Extract the (X, Y) coordinate from the center of the cell holding the provided text.  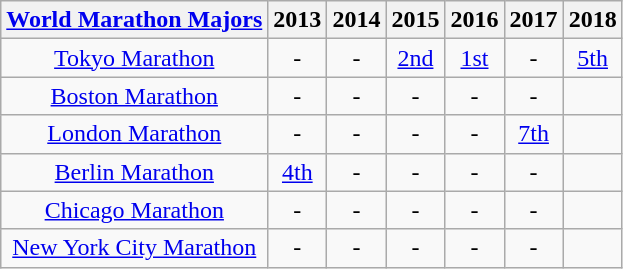
Tokyo Marathon (134, 58)
2018 (592, 20)
Chicago Marathon (134, 210)
2014 (356, 20)
1st (474, 58)
4th (298, 172)
2013 (298, 20)
2nd (416, 58)
2016 (474, 20)
5th (592, 58)
2015 (416, 20)
2017 (534, 20)
London Marathon (134, 134)
World Marathon Majors (134, 20)
7th (534, 134)
New York City Marathon (134, 248)
Berlin Marathon (134, 172)
Boston Marathon (134, 96)
